Detect which cell encompasses the target text, then output its (X, Y) center coordinate. 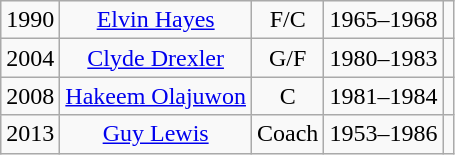
1990 (30, 20)
Coach (287, 134)
1953–1986 (384, 134)
G/F (287, 58)
C (287, 96)
Hakeem Olajuwon (156, 96)
Guy Lewis (156, 134)
2013 (30, 134)
1965–1968 (384, 20)
F/C (287, 20)
2008 (30, 96)
Clyde Drexler (156, 58)
Elvin Hayes (156, 20)
1981–1984 (384, 96)
2004 (30, 58)
1980–1983 (384, 58)
